Return [x, y] of the center of cell containing provided text 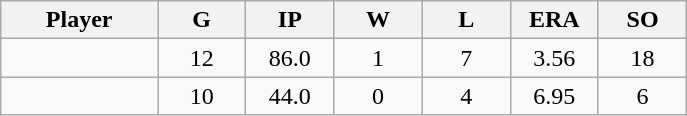
ERA [554, 20]
Player [80, 20]
W [378, 20]
4 [466, 96]
7 [466, 58]
0 [378, 96]
12 [202, 58]
6.95 [554, 96]
L [466, 20]
18 [642, 58]
IP [290, 20]
10 [202, 96]
86.0 [290, 58]
1 [378, 58]
3.56 [554, 58]
6 [642, 96]
G [202, 20]
44.0 [290, 96]
SO [642, 20]
